Pinpoint the cell where the given text exists, returning its [x, y] midpoint coordinate. 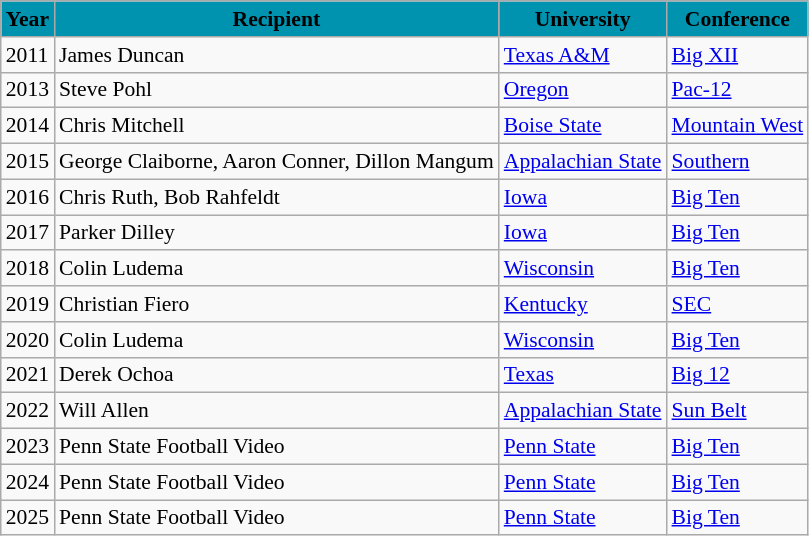
Christian Fiero [276, 304]
Chris Ruth, Bob Rahfeldt [276, 197]
Chris Mitchell [276, 126]
2011 [28, 55]
Pac-12 [738, 90]
Big 12 [738, 375]
Big XII [738, 55]
2017 [28, 233]
2024 [28, 482]
Texas A&M [583, 55]
2016 [28, 197]
Derek Ochoa [276, 375]
2020 [28, 340]
Parker Dilley [276, 233]
2019 [28, 304]
2025 [28, 518]
2021 [28, 375]
Year [28, 19]
Texas [583, 375]
2022 [28, 411]
2023 [28, 447]
2015 [28, 162]
Oregon [583, 90]
2014 [28, 126]
2018 [28, 269]
Southern [738, 162]
2013 [28, 90]
Sun Belt [738, 411]
Will Allen [276, 411]
Recipient [276, 19]
George Claiborne, Aaron Conner, Dillon Mangum [276, 162]
Steve Pohl [276, 90]
Boise State [583, 126]
James Duncan [276, 55]
Kentucky [583, 304]
University [583, 19]
Mountain West [738, 126]
Conference [738, 19]
SEC [738, 304]
